Search for the cell housing the specified text and yield its [x, y] center coordinate. 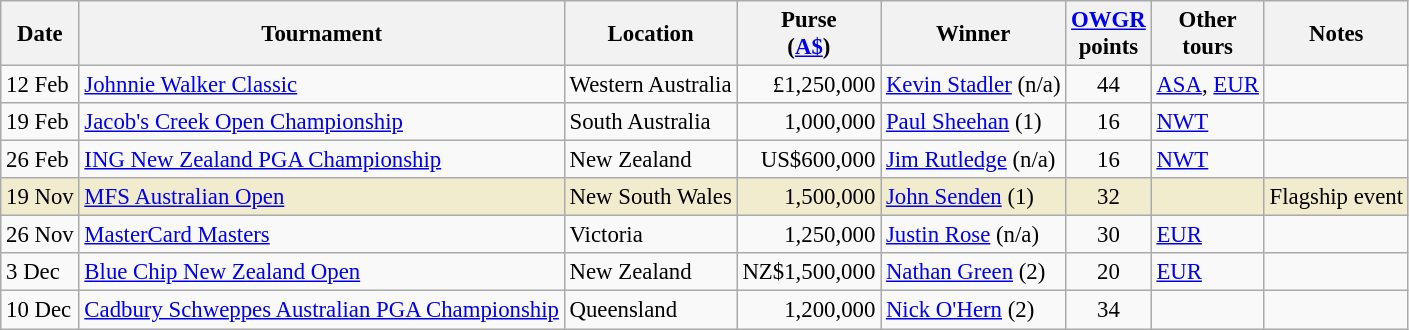
£1,250,000 [808, 85]
10 Dec [40, 310]
1,500,000 [808, 197]
26 Nov [40, 235]
Tournament [322, 34]
19 Feb [40, 122]
1,250,000 [808, 235]
Johnnie Walker Classic [322, 85]
34 [1108, 310]
OWGRpoints [1108, 34]
Victoria [650, 235]
26 Feb [40, 160]
South Australia [650, 122]
1,000,000 [808, 122]
Winner [974, 34]
Blue Chip New Zealand Open [322, 273]
Nick O'Hern (2) [974, 310]
Paul Sheehan (1) [974, 122]
NZ$1,500,000 [808, 273]
19 Nov [40, 197]
3 Dec [40, 273]
Justin Rose (n/a) [974, 235]
Flagship event [1336, 197]
Date [40, 34]
Notes [1336, 34]
44 [1108, 85]
ING New Zealand PGA Championship [322, 160]
New South Wales [650, 197]
Location [650, 34]
30 [1108, 235]
Jim Rutledge (n/a) [974, 160]
1,200,000 [808, 310]
Nathan Green (2) [974, 273]
US$600,000 [808, 160]
Cadbury Schweppes Australian PGA Championship [322, 310]
Jacob's Creek Open Championship [322, 122]
32 [1108, 197]
20 [1108, 273]
Kevin Stadler (n/a) [974, 85]
MasterCard Masters [322, 235]
Purse(A$) [808, 34]
Queensland [650, 310]
ASA, EUR [1208, 85]
Western Australia [650, 85]
MFS Australian Open [322, 197]
12 Feb [40, 85]
Othertours [1208, 34]
John Senden (1) [974, 197]
